Search for the cell housing the specified text and yield its [X, Y] center coordinate. 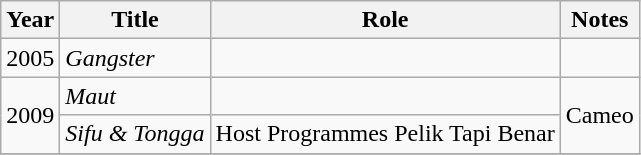
Cameo [600, 115]
Role [385, 20]
2005 [30, 58]
Sifu & Tongga [135, 134]
Title [135, 20]
Host Programmes Pelik Tapi Benar [385, 134]
2009 [30, 115]
Maut [135, 96]
Notes [600, 20]
Gangster [135, 58]
Year [30, 20]
